Identify which cell holds the provided text, then report its [x, y] central coordinate. 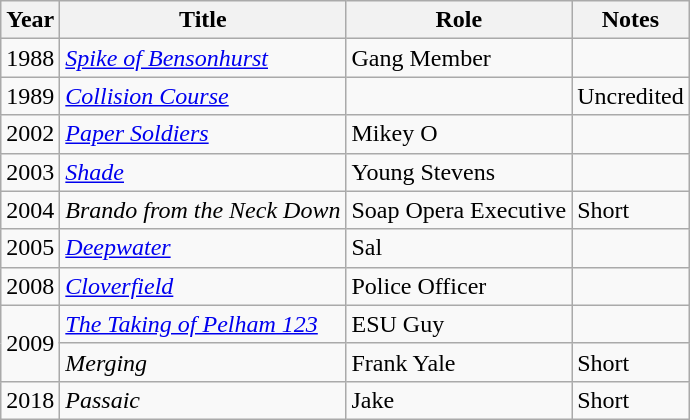
2002 [30, 134]
Uncredited [631, 96]
Brando from the Neck Down [203, 210]
Merging [203, 362]
Passaic [203, 400]
Paper Soldiers [203, 134]
Year [30, 20]
Spike of Bensonhurst [203, 58]
Notes [631, 20]
2008 [30, 286]
2004 [30, 210]
Young Stevens [459, 172]
1988 [30, 58]
Police Officer [459, 286]
Jake [459, 400]
Cloverfield [203, 286]
2003 [30, 172]
Role [459, 20]
2009 [30, 343]
2005 [30, 248]
Sal [459, 248]
Collision Course [203, 96]
Soap Opera Executive [459, 210]
ESU Guy [459, 324]
Mikey O [459, 134]
Frank Yale [459, 362]
Deepwater [203, 248]
Gang Member [459, 58]
Shade [203, 172]
1989 [30, 96]
Title [203, 20]
The Taking of Pelham 123 [203, 324]
2018 [30, 400]
